For the text-containing cell, return its midpoint in [x, y] coordinate format. 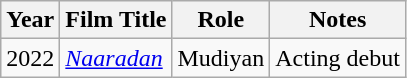
2022 [30, 58]
Acting debut [338, 58]
Notes [338, 20]
Year [30, 20]
Role [221, 20]
Mudiyan [221, 58]
Film Title [116, 20]
Naaradan [116, 58]
